Capture the cell that displays the provided text and extract its [x, y] central coordinate. 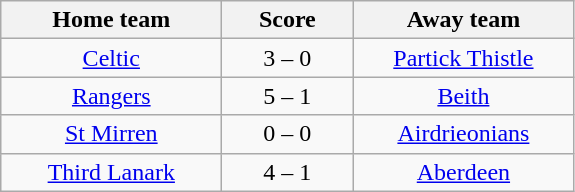
Third Lanark [112, 172]
Aberdeen [464, 172]
4 – 1 [288, 172]
3 – 0 [288, 58]
Airdrieonians [464, 134]
0 – 0 [288, 134]
Beith [464, 96]
Away team [464, 20]
Score [288, 20]
Celtic [112, 58]
5 – 1 [288, 96]
St Mirren [112, 134]
Home team [112, 20]
Rangers [112, 96]
Partick Thistle [464, 58]
